Output the (x, y) coordinate of the center of the cell containing the given text.  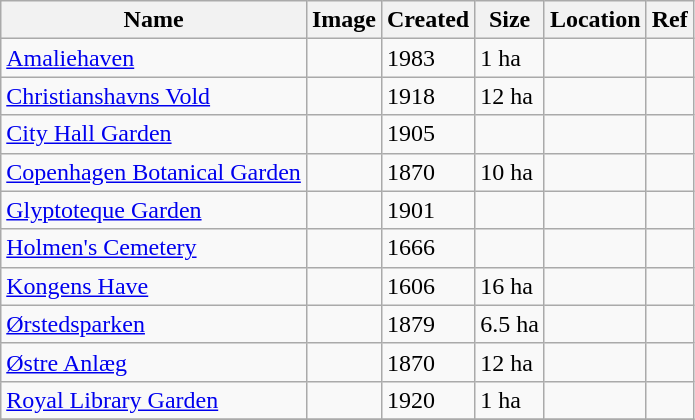
1983 (428, 58)
Royal Library Garden (154, 400)
Ref (670, 20)
City Hall Garden (154, 134)
Copenhagen Botanical Garden (154, 172)
1905 (428, 134)
1920 (428, 400)
Ørstedsparken (154, 324)
Holmen's Cemetery (154, 248)
16 ha (510, 286)
1606 (428, 286)
Created (428, 20)
1901 (428, 210)
1918 (428, 96)
Location (595, 20)
6.5 ha (510, 324)
Glyptoteque Garden (154, 210)
10 ha (510, 172)
Image (344, 20)
Name (154, 20)
1879 (428, 324)
Østre Anlæg (154, 362)
Kongens Have (154, 286)
Amaliehaven (154, 58)
1666 (428, 248)
Christianshavns Vold (154, 96)
Size (510, 20)
